Scan for the cell matching the given text and deliver its [x, y] coordinate at center. 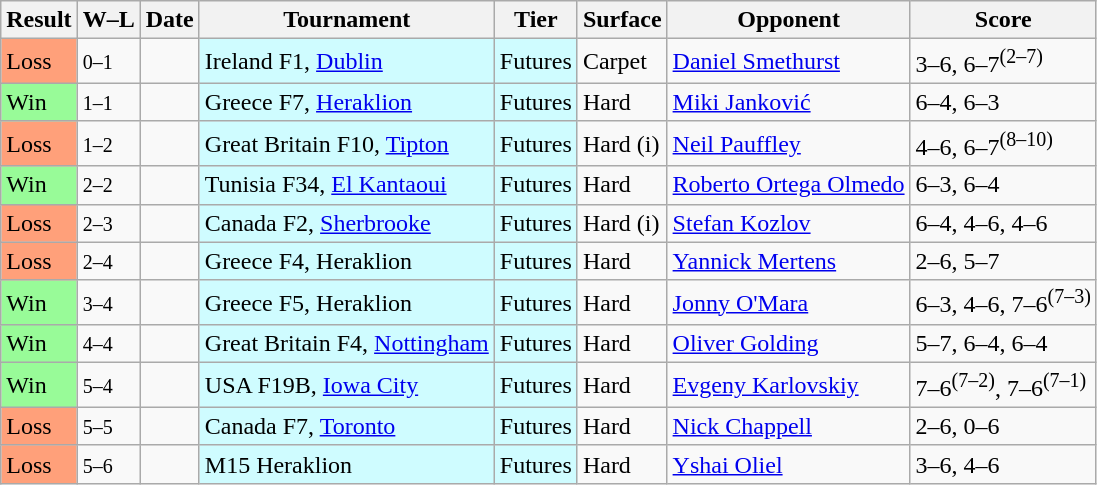
7–6(7–2), 7–6(7–1) [1003, 386]
Stefan Kozlov [788, 223]
2–6, 5–7 [1003, 261]
2–6, 0–6 [1003, 426]
Carpet [622, 62]
Canada F2, Sherbrooke [346, 223]
6–4, 4–6, 4–6 [1003, 223]
Nick Chappell [788, 426]
Greece F5, Heraklion [346, 302]
Oliver Golding [788, 344]
2–3 [108, 223]
4–6, 6–7(8–10) [1003, 144]
Miki Janković [788, 102]
3–6, 4–6 [1003, 464]
0–1 [108, 62]
Yannick Mertens [788, 261]
5–6 [108, 464]
6–4, 6–3 [1003, 102]
5–4 [108, 386]
Result [39, 20]
2–4 [108, 261]
4–4 [108, 344]
Ireland F1, Dublin [346, 62]
Opponent [788, 20]
Tunisia F34, El Kantaoui [346, 185]
Roberto Ortega Olmedo [788, 185]
Jonny O'Mara [788, 302]
Great Britain F10, Tipton [346, 144]
Greece F4, Heraklion [346, 261]
Tier [536, 20]
Date [170, 20]
2–2 [108, 185]
Evgeny Karlovskiy [788, 386]
Neil Pauffley [788, 144]
6–3, 4–6, 7–6(7–3) [1003, 302]
Yshai Oliel [788, 464]
5–5 [108, 426]
Tournament [346, 20]
Surface [622, 20]
5–7, 6–4, 6–4 [1003, 344]
Greece F7, Heraklion [346, 102]
Canada F7, Toronto [346, 426]
3–4 [108, 302]
3–6, 6–7(2–7) [1003, 62]
M15 Heraklion [346, 464]
1–1 [108, 102]
1–2 [108, 144]
6–3, 6–4 [1003, 185]
Score [1003, 20]
USA F19B, Iowa City [346, 386]
W–L [108, 20]
Great Britain F4, Nottingham [346, 344]
Daniel Smethurst [788, 62]
